Scan for the cell matching the given text and deliver its [x, y] coordinate at center. 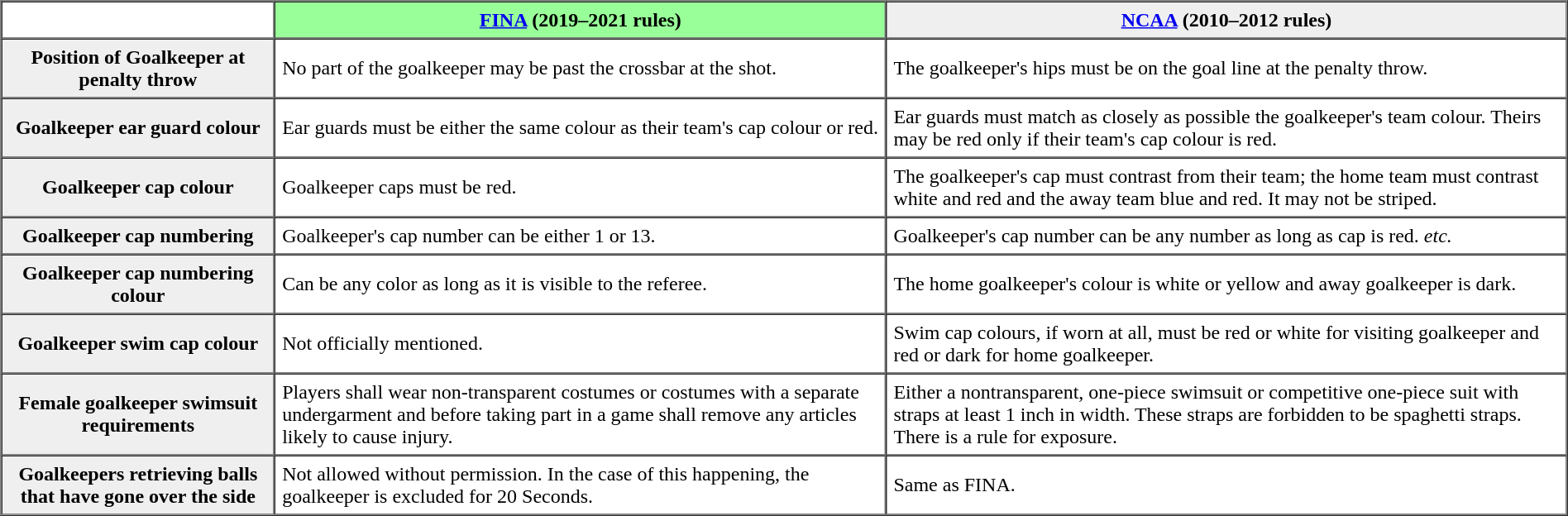
Can be any color as long as it is visible to the referee. [581, 284]
Not allowed without permission. In the case of this happening, the goalkeeper is excluded for 20 Seconds. [581, 485]
Goalkeeper's cap number can be either 1 or 13. [581, 235]
Not officially mentioned. [581, 344]
No part of the goalkeeper may be past the crossbar at the shot. [581, 68]
Goalkeeper cap numbering colour [139, 284]
NCAA (2010–2012 rules) [1226, 20]
Goalkeeper swim cap colour [139, 344]
Goalkeeper cap numbering [139, 235]
FINA (2019–2021 rules) [581, 20]
Goalkeeper cap colour [139, 187]
Goalkeepers retrieving balls that have gone over the side [139, 485]
Swim cap colours, if worn at all, must be red or white for visiting goalkeeper and red or dark for home goalkeeper. [1226, 344]
Goalkeeper ear guard colour [139, 127]
Position of Goalkeeper at penalty throw [139, 68]
Goalkeeper caps must be red. [581, 187]
The goalkeeper's cap must contrast from their team; the home team must contrast white and red and the away team blue and red. It may not be striped. [1226, 187]
Female goalkeeper swimsuit requirements [139, 415]
Ear guards must match as closely as possible the goalkeeper's team colour. Theirs may be red only if their team's cap colour is red. [1226, 127]
Same as FINA. [1226, 485]
Ear guards must be either the same colour as their team's cap colour or red. [581, 127]
The goalkeeper's hips must be on the goal line at the penalty throw. [1226, 68]
The home goalkeeper's colour is white or yellow and away goalkeeper is dark. [1226, 284]
Goalkeeper's cap number can be any number as long as cap is red. etc. [1226, 235]
